Output the [X, Y] coordinate of the center of the cell containing the given text.  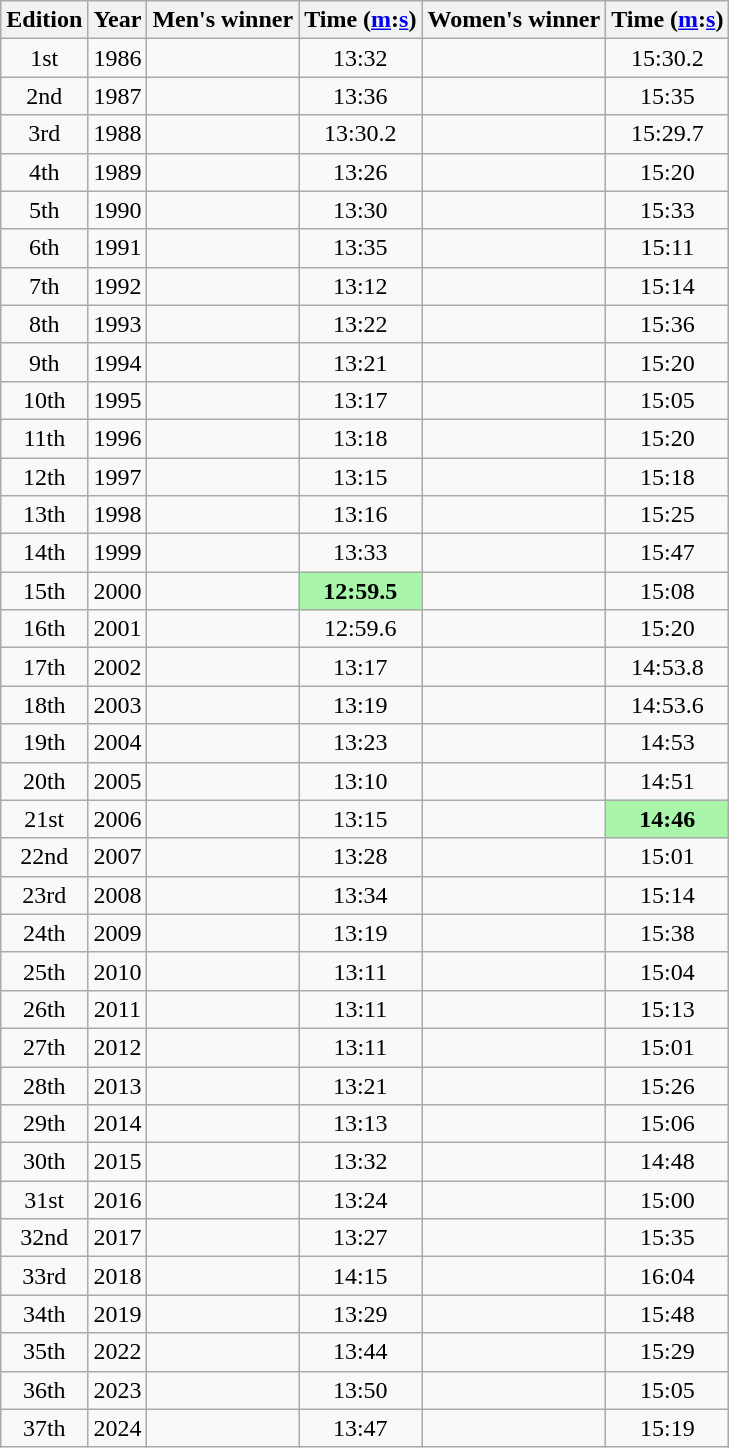
14:53.8 [668, 667]
15:33 [668, 210]
2001 [118, 629]
1992 [118, 286]
2nd [44, 96]
28th [44, 1085]
13:22 [360, 324]
12:59.5 [360, 591]
7th [44, 286]
2005 [118, 781]
13:50 [360, 1390]
2011 [118, 1009]
15:11 [668, 248]
13:29 [360, 1314]
2007 [118, 857]
2009 [118, 933]
2010 [118, 971]
14:51 [668, 781]
15th [44, 591]
14:53.6 [668, 705]
1986 [118, 58]
2018 [118, 1276]
30th [44, 1162]
15:08 [668, 591]
2006 [118, 819]
2003 [118, 705]
2015 [118, 1162]
2017 [118, 1238]
35th [44, 1352]
32nd [44, 1238]
15:48 [668, 1314]
13:36 [360, 96]
15:29 [668, 1352]
13:35 [360, 248]
2008 [118, 895]
19th [44, 743]
29th [44, 1124]
20th [44, 781]
2002 [118, 667]
2024 [118, 1428]
1989 [118, 172]
Women's winner [514, 20]
1987 [118, 96]
1st [44, 58]
13:28 [360, 857]
14:46 [668, 819]
15:25 [668, 515]
13:47 [360, 1428]
5th [44, 210]
6th [44, 248]
16:04 [668, 1276]
1993 [118, 324]
9th [44, 362]
10th [44, 400]
26th [44, 1009]
1991 [118, 248]
13:33 [360, 553]
1998 [118, 515]
2014 [118, 1124]
15:36 [668, 324]
13:30 [360, 210]
18th [44, 705]
25th [44, 971]
21st [44, 819]
15:13 [668, 1009]
31st [44, 1200]
12th [44, 477]
15:00 [668, 1200]
13:27 [360, 1238]
14:53 [668, 743]
13:23 [360, 743]
1999 [118, 553]
15:30.2 [668, 58]
13:16 [360, 515]
33rd [44, 1276]
12:59.6 [360, 629]
1997 [118, 477]
17th [44, 667]
36th [44, 1390]
2023 [118, 1390]
37th [44, 1428]
3rd [44, 134]
8th [44, 324]
2004 [118, 743]
34th [44, 1314]
13:10 [360, 781]
13:13 [360, 1124]
Edition [44, 20]
14:48 [668, 1162]
1988 [118, 134]
2022 [118, 1352]
4th [44, 172]
13:24 [360, 1200]
2019 [118, 1314]
2016 [118, 1200]
13:12 [360, 286]
1994 [118, 362]
13:30.2 [360, 134]
1990 [118, 210]
15:18 [668, 477]
15:06 [668, 1124]
16th [44, 629]
13:18 [360, 438]
13th [44, 515]
2012 [118, 1047]
2000 [118, 591]
14:15 [360, 1276]
14th [44, 553]
15:19 [668, 1428]
13:34 [360, 895]
2013 [118, 1085]
13:44 [360, 1352]
1995 [118, 400]
15:47 [668, 553]
15:04 [668, 971]
1996 [118, 438]
Year [118, 20]
15:29.7 [668, 134]
24th [44, 933]
27th [44, 1047]
15:26 [668, 1085]
Men's winner [223, 20]
13:26 [360, 172]
15:38 [668, 933]
23rd [44, 895]
11th [44, 438]
22nd [44, 857]
